For the text-containing cell, return its midpoint in [X, Y] coordinate format. 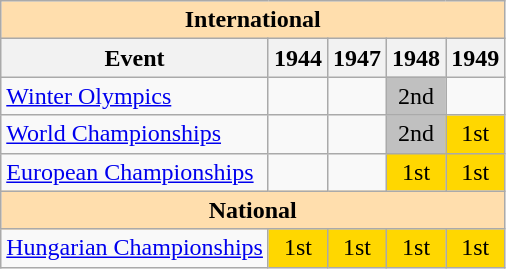
European Championships [135, 172]
1947 [358, 58]
World Championships [135, 134]
1949 [476, 58]
Hungarian Championships [135, 248]
Winter Olympics [135, 96]
1948 [416, 58]
National [253, 210]
1944 [298, 58]
International [253, 20]
Event [135, 58]
